Provide the [x, y] coordinate of the cell's center where the given text is located.  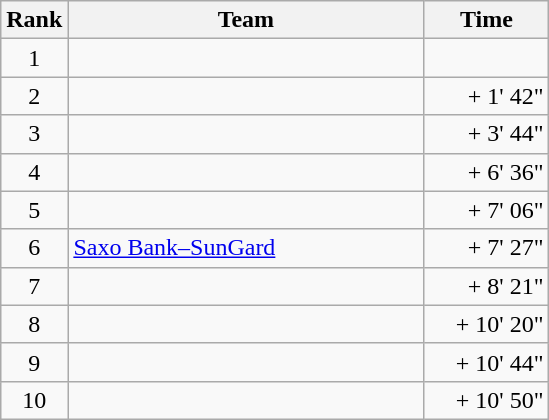
Saxo Bank–SunGard [246, 248]
Rank [34, 20]
9 [34, 362]
+ 10' 50" [486, 400]
8 [34, 324]
+ 7' 06" [486, 210]
+ 10' 44" [486, 362]
5 [34, 210]
3 [34, 134]
Team [246, 20]
+ 10' 20" [486, 324]
7 [34, 286]
+ 7' 27" [486, 248]
6 [34, 248]
10 [34, 400]
+ 1' 42" [486, 96]
1 [34, 58]
Time [486, 20]
+ 8' 21" [486, 286]
4 [34, 172]
+ 6' 36" [486, 172]
2 [34, 96]
+ 3' 44" [486, 134]
